Capture the cell that displays the provided text and extract its (X, Y) central coordinate. 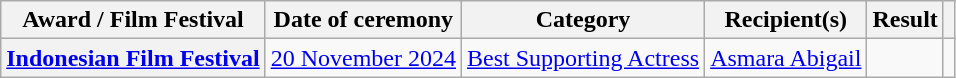
Date of ceremony (363, 20)
Asmara Abigail (786, 58)
Indonesian Film Festival (133, 58)
Result (905, 20)
Recipient(s) (786, 20)
Category (584, 20)
20 November 2024 (363, 58)
Award / Film Festival (133, 20)
Best Supporting Actress (584, 58)
